Return the [x, y] coordinate for the center point of the cell that contains the specified text.  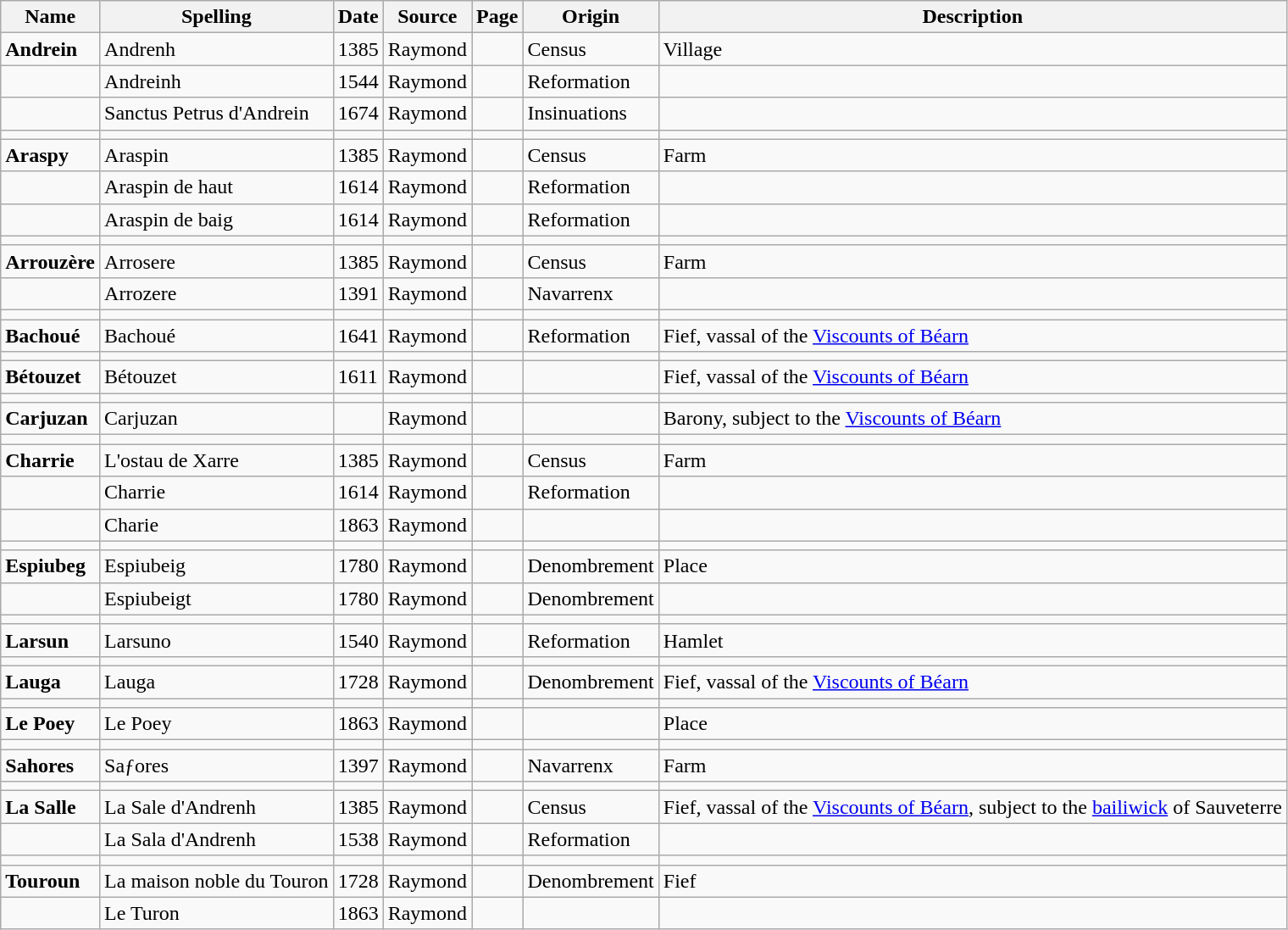
Andreinh [217, 81]
1391 [358, 293]
Hamlet [973, 640]
Araspin de baig [217, 220]
La maison noble du Touron [217, 881]
Espiubeigt [217, 599]
1674 [358, 114]
Charie [217, 525]
Spelling [217, 17]
Arrouzère [51, 261]
La Salle [51, 807]
Village [973, 49]
L'ostau de Xarre [217, 460]
Sahores [51, 766]
1538 [358, 839]
Larsuno [217, 640]
Touroun [51, 881]
Saƒores [217, 766]
La Sala d'Andrenh [217, 839]
Fief [973, 881]
Page [497, 17]
Insinuations [591, 114]
Source [427, 17]
Barony, subject to the Viscounts of Béarn [973, 419]
1641 [358, 335]
Date [358, 17]
1611 [358, 377]
Arrosere [217, 261]
Larsun [51, 640]
1544 [358, 81]
Andrein [51, 49]
Araspy [51, 155]
1397 [358, 766]
Name [51, 17]
Andrenh [217, 49]
Sanctus Petrus d'Andrein [217, 114]
La Sale d'Andrenh [217, 807]
Araspin de haut [217, 187]
Origin [591, 17]
Arrozere [217, 293]
Fief, vassal of the Viscounts of Béarn, subject to the bailiwick of Sauveterre [973, 807]
Araspin [217, 155]
1540 [358, 640]
Espiubeig [217, 566]
Description [973, 17]
Espiubeg [51, 566]
Le Turon [217, 913]
